Identify which cell holds the provided text, then report its [X, Y] central coordinate. 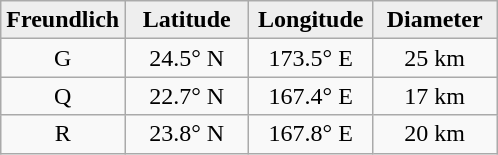
24.5° N [187, 58]
Q [63, 96]
Latitude [187, 20]
167.4° E [311, 96]
20 km [435, 134]
Longitude [311, 20]
23.8° N [187, 134]
25 km [435, 58]
R [63, 134]
173.5° E [311, 58]
G [63, 58]
Freundlich [63, 20]
167.8° E [311, 134]
22.7° N [187, 96]
17 km [435, 96]
Diameter [435, 20]
